Locate the cell with the specified text and output its [X, Y] center coordinate. 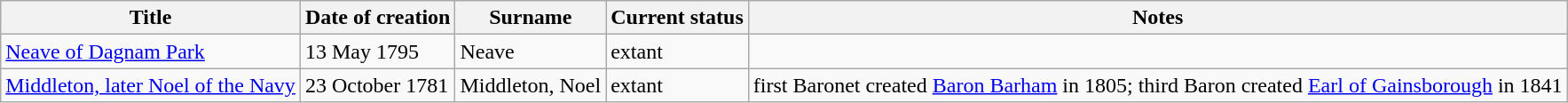
Surname [531, 18]
Date of creation [378, 18]
Neave of Dagnam Park [151, 51]
Neave [531, 51]
13 May 1795 [378, 51]
Notes [1157, 18]
23 October 1781 [378, 85]
Title [151, 18]
Current status [678, 18]
first Baronet created Baron Barham in 1805; third Baron created Earl of Gainsborough in 1841 [1157, 85]
Middleton, Noel [531, 85]
Middleton, later Noel of the Navy [151, 85]
